Identify which cell holds the provided text, then report its [x, y] central coordinate. 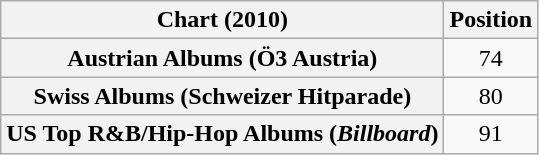
80 [491, 96]
91 [491, 134]
Position [491, 20]
Swiss Albums (Schweizer Hitparade) [222, 96]
Chart (2010) [222, 20]
Austrian Albums (Ö3 Austria) [222, 58]
74 [491, 58]
US Top R&B/Hip-Hop Albums (Billboard) [222, 134]
